Provide the (x, y) coordinate of the cell's center where the given text is located.  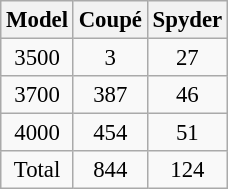
3500 (38, 58)
124 (187, 170)
51 (187, 133)
Total (38, 170)
3 (110, 58)
4000 (38, 133)
Coupé (110, 20)
Spyder (187, 20)
Model (38, 20)
844 (110, 170)
454 (110, 133)
46 (187, 95)
387 (110, 95)
3700 (38, 95)
27 (187, 58)
